Determine the [X, Y] coordinate at the center of the cell enclosing the given text.  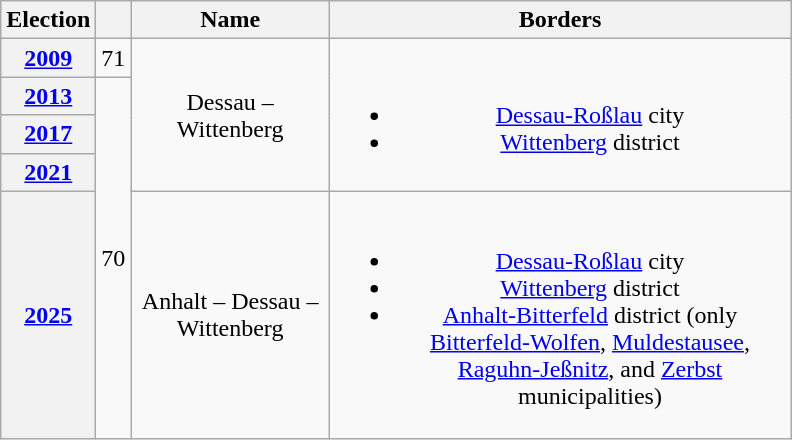
70 [114, 258]
Election [48, 20]
2025 [48, 315]
2021 [48, 172]
2013 [48, 96]
Dessau – Wittenberg [230, 115]
71 [114, 58]
Borders [560, 20]
2009 [48, 58]
2017 [48, 134]
Anhalt – Dessau – Wittenberg [230, 315]
Dessau-Roßlau cityWittenberg district [560, 115]
Name [230, 20]
Dessau-Roßlau cityWittenberg districtAnhalt-Bitterfeld district (only Bitterfeld-Wolfen, Muldestausee, Raguhn-Jeßnitz, and Zerbst municipalities) [560, 315]
